Search for the cell housing the specified text and yield its [X, Y] center coordinate. 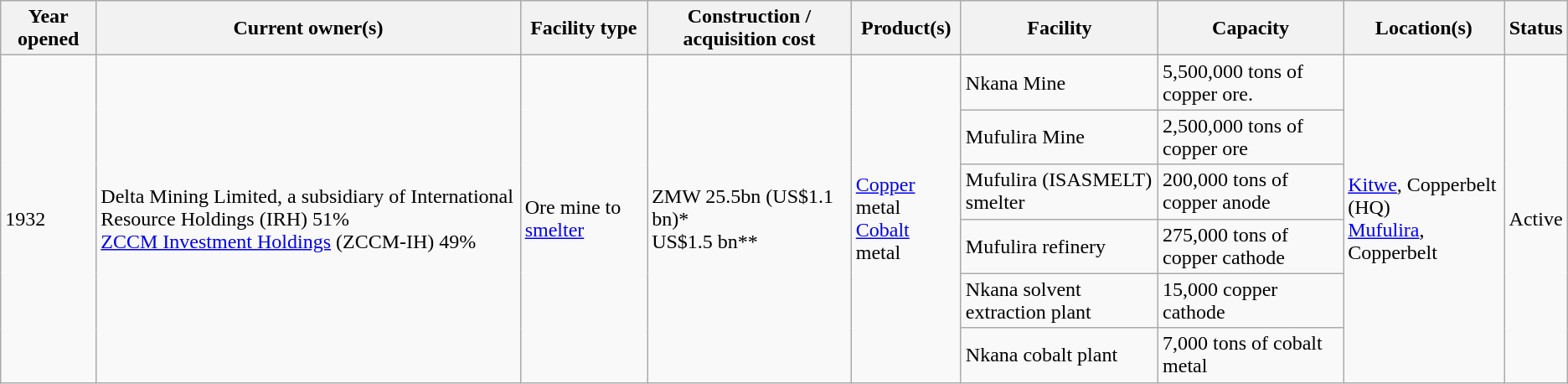
Mufulira Mine [1059, 138]
Copper metalCobalt metal [906, 219]
Mufulira refinery [1059, 246]
15,000 copper cathode [1251, 300]
7,000 tons of cobalt metal [1251, 355]
Delta Mining Limited, a subsidiary of International Resource Holdings (IRH) 51%ZCCM Investment Holdings (ZCCM-IH) 49% [308, 219]
275,000 tons of copper cathode [1251, 246]
Facility type [584, 29]
Location(s) [1424, 29]
Nkana Mine [1059, 82]
Capacity [1251, 29]
5,500,000 tons of copper ore. [1251, 82]
Mufulira (ISASMELT) smelter [1059, 191]
200,000 tons of copper anode [1251, 191]
Year opened [49, 29]
1932 [49, 219]
Nkana solvent extraction plant [1059, 300]
Active [1536, 219]
Ore mine to smelter [584, 219]
Current owner(s) [308, 29]
Facility [1059, 29]
Kitwe, Copperbelt (HQ)Mufulira, Copperbelt [1424, 219]
Construction / acquisition cost [750, 29]
2,500,000 tons of copper ore [1251, 138]
Product(s) [906, 29]
Status [1536, 29]
Nkana cobalt plant [1059, 355]
ZMW 25.5bn (US$1.1 bn)*US$1.5 bn** [750, 219]
